Detect which cell encompasses the target text, then output its (X, Y) center coordinate. 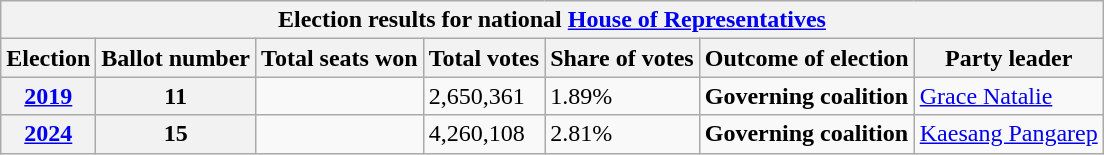
Outcome of election (806, 58)
Election (48, 58)
1.89% (622, 96)
Share of votes (622, 58)
15 (176, 134)
Election results for national House of Representatives (552, 20)
2,650,361 (484, 96)
2019 (48, 96)
11 (176, 96)
4,260,108 (484, 134)
Total seats won (340, 58)
Ballot number (176, 58)
2.81% (622, 134)
Party leader (1008, 58)
Total votes (484, 58)
Kaesang Pangarep (1008, 134)
2024 (48, 134)
Grace Natalie (1008, 96)
